Capture the cell that displays the provided text and extract its [x, y] central coordinate. 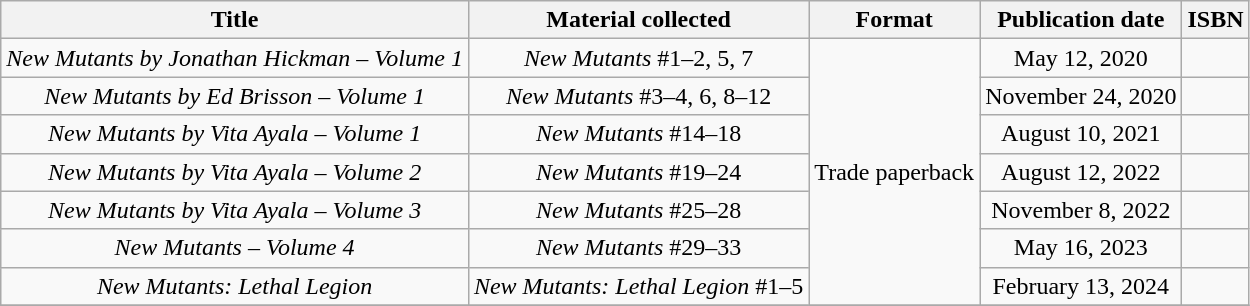
New Mutants by Ed Brisson – Volume 1 [235, 96]
Format [894, 20]
New Mutants #1–2, 5, 7 [638, 58]
Publication date [1081, 20]
New Mutants by Vita Ayala – Volume 1 [235, 134]
Title [235, 20]
New Mutants by Vita Ayala – Volume 2 [235, 172]
New Mutants #29–33 [638, 248]
New Mutants – Volume 4 [235, 248]
August 10, 2021 [1081, 134]
November 8, 2022 [1081, 210]
February 13, 2024 [1081, 286]
ISBN [1216, 20]
New Mutants by Jonathan Hickman – Volume 1 [235, 58]
New Mutants #19–24 [638, 172]
New Mutants #14–18 [638, 134]
New Mutants #3–4, 6, 8–12 [638, 96]
May 16, 2023 [1081, 248]
Trade paperback [894, 172]
New Mutants: Lethal Legion [235, 286]
New Mutants: Lethal Legion #1–5 [638, 286]
August 12, 2022 [1081, 172]
New Mutants #25–28 [638, 210]
November 24, 2020 [1081, 96]
New Mutants by Vita Ayala – Volume 3 [235, 210]
Material collected [638, 20]
May 12, 2020 [1081, 58]
